Provide the (x, y) coordinate of the cell's center where the given text is located.  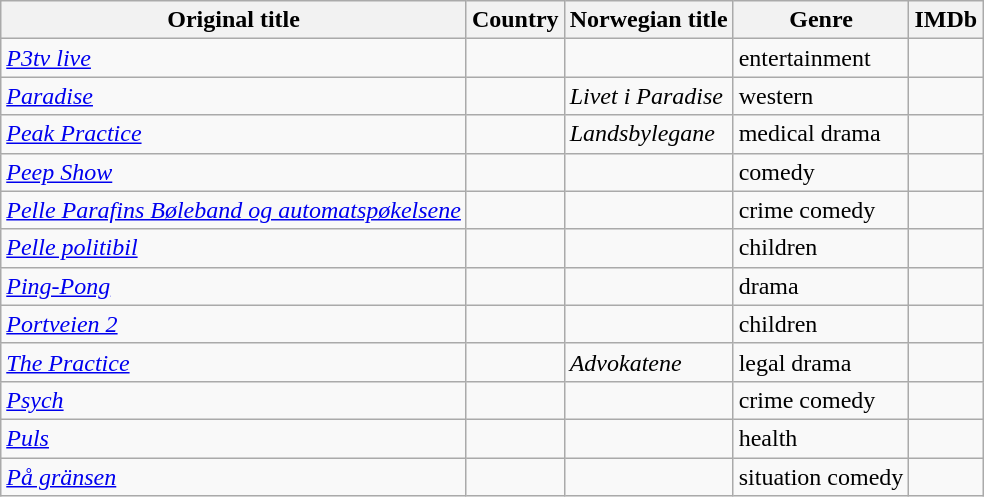
Paradise (234, 96)
Original title (234, 20)
Pelle Parafins Bøleband og automatspøkelsene (234, 210)
The Practice (234, 362)
Peak Practice (234, 134)
situation comedy (821, 477)
Ping-Pong (234, 286)
entertainment (821, 58)
P3tv live (234, 58)
Norwegian title (648, 20)
medical drama (821, 134)
comedy (821, 172)
Landsbylegane (648, 134)
Peep Show (234, 172)
health (821, 438)
På gränsen (234, 477)
IMDb (946, 20)
Pelle politibil (234, 248)
Advokatene (648, 362)
Puls (234, 438)
Country (515, 20)
Livet i Paradise (648, 96)
drama (821, 286)
Psych (234, 400)
Portveien 2 (234, 324)
western (821, 96)
legal drama (821, 362)
Genre (821, 20)
